From the cell containing the given text, extract its center point as (x, y) coordinate. 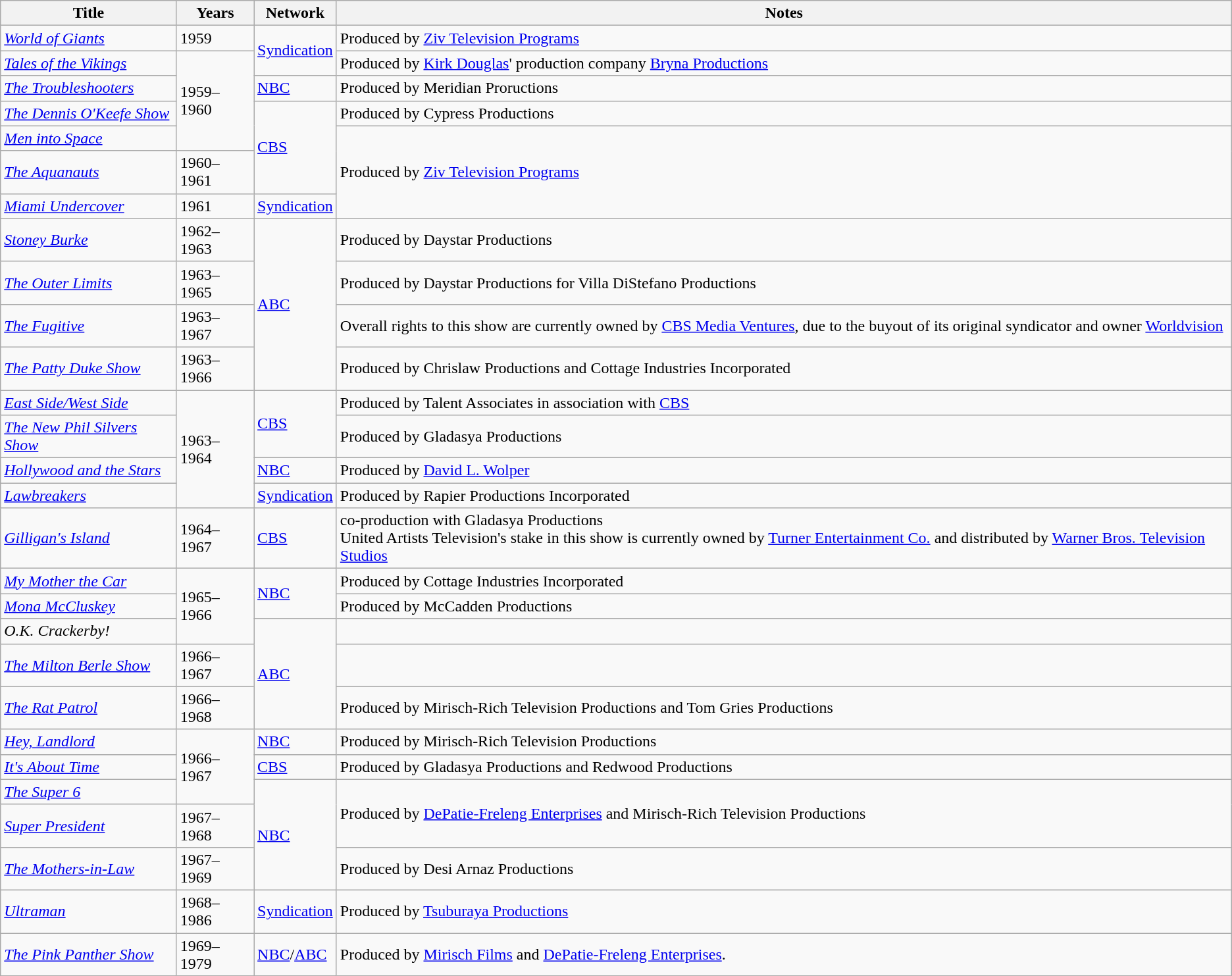
Produced by Cottage Industries Incorporated (784, 581)
Tales of the Vikings (88, 63)
Produced by Gladasya Productions (784, 437)
The Aquanauts (88, 172)
Notes (784, 13)
Produced by Gladasya Productions and Redwood Productions (784, 767)
1967–1969 (215, 869)
Lawbreakers (88, 496)
Produced by Meridian Proructions (784, 88)
The Mothers-in-Law (88, 869)
Men into Space (88, 138)
1963–1965 (215, 283)
Hollywood and the Stars (88, 471)
Produced by Tsuburaya Productions (784, 911)
Gilligan's Island (88, 538)
The Troubleshooters (88, 88)
The Milton Berle Show (88, 665)
Stoney Burke (88, 240)
Produced by Daystar Productions for Villa DiStefano Productions (784, 283)
The New Phil Silvers Show (88, 437)
1965–1966 (215, 606)
1959 (215, 38)
1963–1966 (215, 369)
1967–1968 (215, 825)
Produced by Rapier Productions Incorporated (784, 496)
1966–1968 (215, 708)
The Pink Panther Show (88, 954)
1961 (215, 206)
Years (215, 13)
1963–1967 (215, 325)
World of Giants (88, 38)
Produced by Kirk Douglas' production company Bryna Productions (784, 63)
Produced by Desi Arnaz Productions (784, 869)
The Dennis O'Keefe Show (88, 113)
The Patty Duke Show (88, 369)
Produced by Chrislaw Productions and Cottage Industries Incorporated (784, 369)
NBC/ABC (295, 954)
Ultraman (88, 911)
1962–1963 (215, 240)
Network (295, 13)
1968–1986 (215, 911)
Produced by DePatie-Freleng Enterprises and Mirisch-Rich Television Productions (784, 813)
The Super 6 (88, 792)
Title (88, 13)
It's About Time (88, 767)
Produced by Talent Associates in association with CBS (784, 402)
Overall rights to this show are currently owned by CBS Media Ventures, due to the buyout of its original syndicator and owner Worldvision (784, 325)
Produced by Mirisch-Rich Television Productions (784, 742)
The Rat Patrol (88, 708)
Produced by Mirisch-Rich Television Productions and Tom Gries Productions (784, 708)
1964–1967 (215, 538)
Mona McCluskey (88, 606)
1969–1979 (215, 954)
1959–1960 (215, 101)
The Outer Limits (88, 283)
O.K. Crackerby! (88, 631)
Produced by Cypress Productions (784, 113)
Produced by McCadden Productions (784, 606)
1960–1961 (215, 172)
Produced by Mirisch Films and DePatie-Freleng Enterprises. (784, 954)
Produced by David L. Wolper (784, 471)
Produced by Daystar Productions (784, 240)
East Side/West Side (88, 402)
1963–1964 (215, 449)
The Fugitive (88, 325)
Super President (88, 825)
Hey, Landlord (88, 742)
Miami Undercover (88, 206)
My Mother the Car (88, 581)
